Return [X, Y] of the center of cell containing provided text 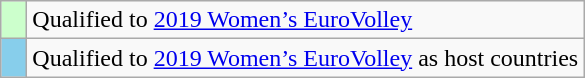
Qualified to 2019 Women’s EuroVolley [306, 20]
Qualified to 2019 Women’s EuroVolley as host countries [306, 58]
